Capture the cell that displays the provided text and extract its [x, y] central coordinate. 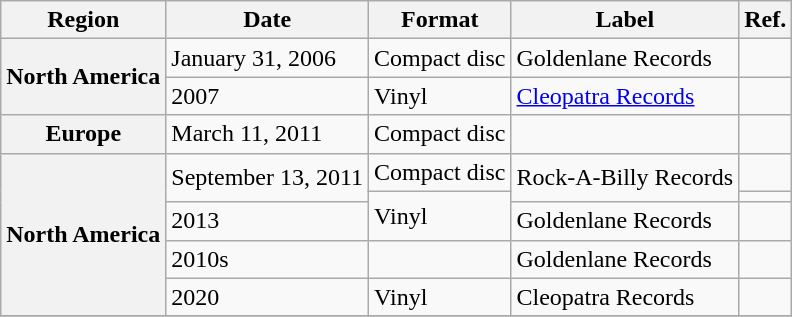
January 31, 2006 [268, 58]
Rock-A-Billy Records [625, 178]
Format [440, 20]
Date [268, 20]
Label [625, 20]
2013 [268, 221]
Ref. [766, 20]
2020 [268, 297]
2007 [268, 96]
Europe [84, 134]
2010s [268, 259]
Region [84, 20]
September 13, 2011 [268, 178]
March 11, 2011 [268, 134]
